From the cell containing the given text, extract its center point as (x, y) coordinate. 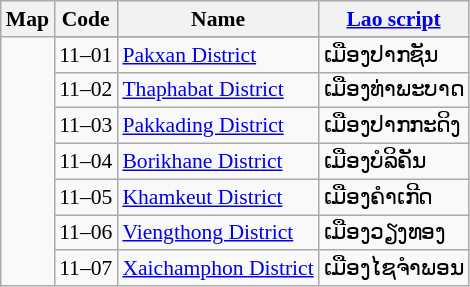
Khamkeut District (218, 197)
Map (28, 19)
ເມືອງທ່າພະບາດ (394, 90)
11–07 (86, 269)
11–04 (86, 162)
Code (86, 19)
11–05 (86, 197)
Name (218, 19)
11–06 (86, 233)
11–01 (86, 55)
ເມືອງໄຊຈໍາພອນ (394, 269)
Lao script (394, 19)
Pakkading District (218, 126)
Xaichamphon District (218, 269)
ເມືອງບໍລິຄັນ (394, 162)
11–03 (86, 126)
ເມືອງປາກຊັນ (394, 55)
Viengthong District (218, 233)
ເມືອງປາກກະດິງ (394, 126)
Thaphabat District (218, 90)
11–02 (86, 90)
Pakxan District (218, 55)
ເມືອງວຽງທອງ (394, 233)
Borikhane District (218, 162)
ເມືອງຄຳເກີດ (394, 197)
